Return [x, y] of the center of cell containing provided text 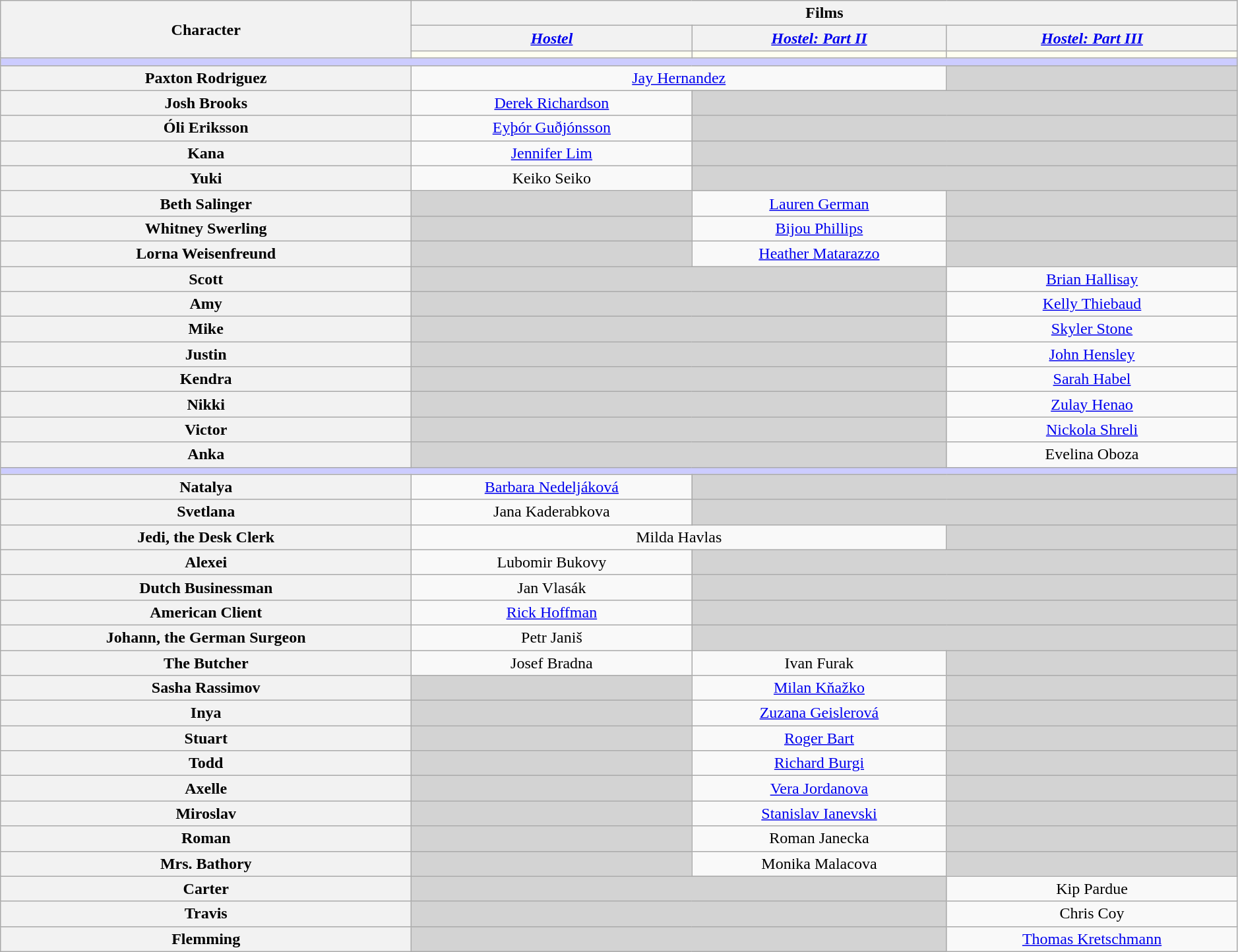
Kip Pardue [1092, 889]
Ivan Furak [819, 663]
Barbara Nedeljáková [551, 487]
Roger Bart [819, 738]
Chris Coy [1092, 914]
Roman Janecka [819, 839]
Travis [206, 914]
Nikki [206, 404]
Hostel: Part II [819, 38]
Justin [206, 354]
Stuart [206, 738]
Character [206, 29]
Óli Eriksson [206, 128]
Scott [206, 279]
Richard Burgi [819, 763]
Roman [206, 839]
Rick Hoffman [551, 612]
Mike [206, 329]
Thomas Kretschmann [1092, 939]
Zuzana Geislerová [819, 713]
Kelly Thiebaud [1092, 304]
Films [824, 13]
Inya [206, 713]
John Hensley [1092, 354]
Carter [206, 889]
Hostel: Part III [1092, 38]
Petr Janiš [551, 637]
Mrs. Bathory [206, 864]
Whitney Swerling [206, 228]
Skyler Stone [1092, 329]
Kendra [206, 379]
Svetlana [206, 512]
Beth Salinger [206, 203]
Todd [206, 763]
Lorna Weisenfreund [206, 253]
American Client [206, 612]
Nickola Shreli [1092, 429]
Josef Bradna [551, 663]
Jan Vlasák [551, 587]
Josh Brooks [206, 103]
Hostel [551, 38]
Heather Matarazzo [819, 253]
Alexei [206, 562]
Milda Havlas [679, 537]
Stanislav Ianevski [819, 813]
Sarah Habel [1092, 379]
Jana Kaderabkova [551, 512]
Milan Kňažko [819, 688]
Lubomir Bukovy [551, 562]
Flemming [206, 939]
Yuki [206, 178]
Kana [206, 153]
Sasha Rassimov [206, 688]
Jedi, the Desk Clerk [206, 537]
Zulay Henao [1092, 404]
Jay Hernandez [679, 78]
Paxton Rodriguez [206, 78]
Axelle [206, 788]
Amy [206, 304]
Anka [206, 455]
Monika Malacova [819, 864]
Jennifer Lim [551, 153]
Bijou Phillips [819, 228]
Vera Jordanova [819, 788]
Victor [206, 429]
Miroslav [206, 813]
Brian Hallisay [1092, 279]
The Butcher [206, 663]
Dutch Businessman [206, 587]
Natalya [206, 487]
Keiko Seiko [551, 178]
Eyþór Guðjónsson [551, 128]
Johann, the German Surgeon [206, 637]
Lauren German [819, 203]
Derek Richardson [551, 103]
Evelina Oboza [1092, 455]
